From the cell containing the given text, extract its center point as [X, Y] coordinate. 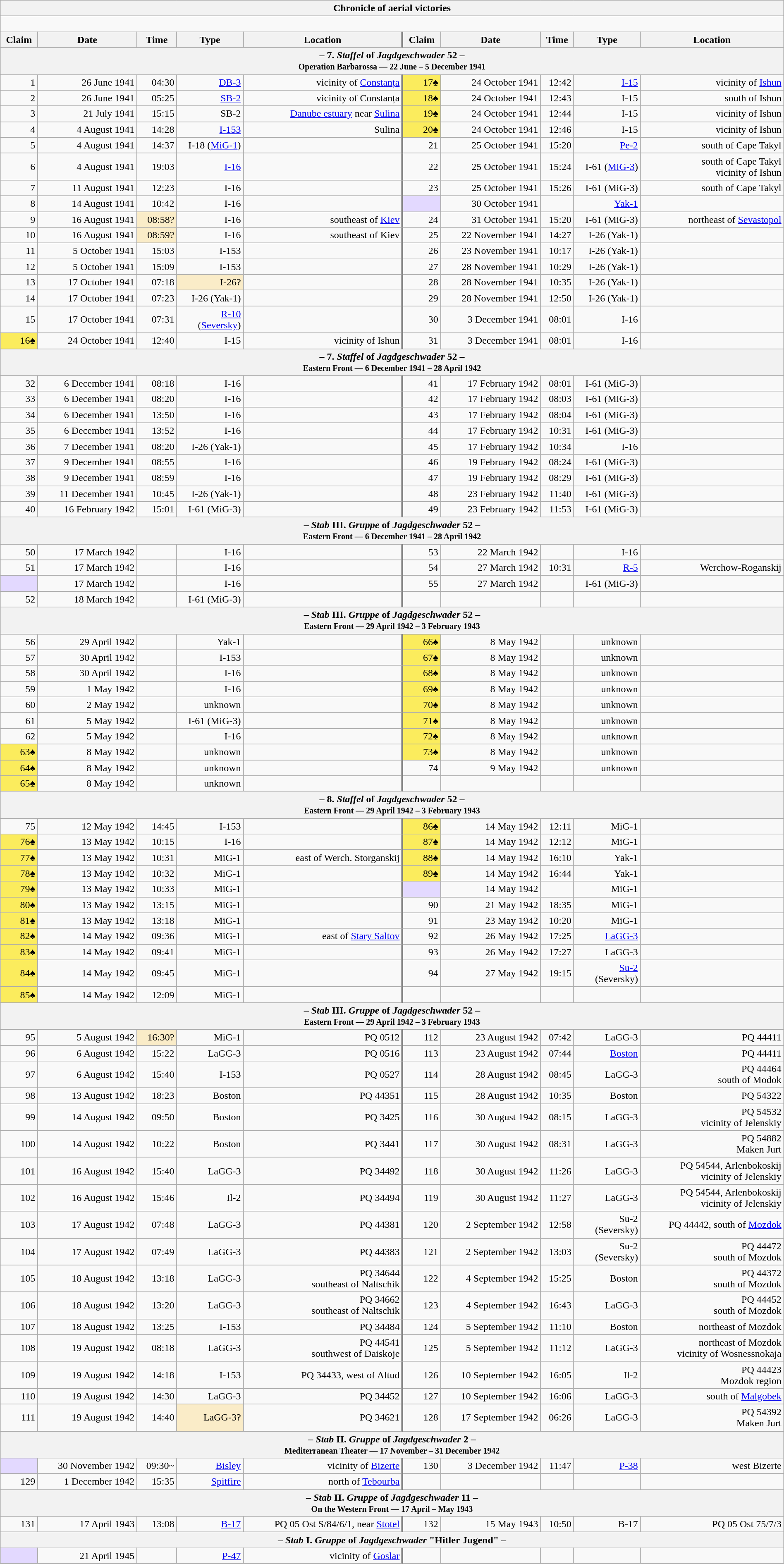
74 [421, 768]
PQ 0516 [323, 1053]
07:48 [157, 1225]
PQ 44464south of Modok [712, 1074]
14:30 [157, 1396]
PQ 44351 [323, 1096]
R-10 (Seversky) [210, 319]
16:10 [557, 858]
13 [19, 282]
11:26 [557, 1171]
9 [19, 220]
15:24 [557, 166]
15:22 [157, 1053]
Chronicle of aerial victories [392, 8]
36 [19, 446]
PQ 54882Maken Jurt [712, 1144]
128 [421, 1418]
2 [19, 98]
14:40 [157, 1418]
124 [421, 1327]
08:04 [557, 415]
PQ 34484 [323, 1327]
43 [421, 415]
11:10 [557, 1327]
north of Tebourba [323, 1482]
10:50 [557, 1524]
Danube estuary near Sulina [323, 114]
39 [19, 493]
132 [421, 1524]
7 December 1941 [87, 446]
78♠ [19, 873]
10:29 [557, 267]
PQ 44381 [323, 1225]
95 [19, 1037]
90 [421, 905]
23 November 1941 [490, 251]
– Stab II. Gruppe of Jagdgeschwader 11 –On the Western Front — 17 April – May 1943 [392, 1503]
16:05 [557, 1375]
62 [19, 736]
south of Ishun [712, 98]
northeast of Mozdok [712, 1327]
35 [19, 430]
PQ 44372south of Mozdok [712, 1279]
110 [19, 1396]
11:40 [557, 493]
PQ 44452south of Mozdok [712, 1305]
5 [19, 145]
60 [19, 705]
PQ 44442, south of Mozdok [712, 1225]
PQ 34621 [323, 1418]
14:37 [157, 145]
13:25 [157, 1327]
54 [421, 568]
32 [19, 383]
– 7. Staffel of Jagdgeschwader 52 –Eastern Front — 6 December 1941 – 28 April 1942 [392, 362]
15:25 [557, 1279]
14 [19, 298]
15:15 [157, 114]
south of Malgobek [712, 1396]
68♠ [421, 673]
17 April 1943 [87, 1524]
PQ 0527 [323, 1074]
07:18 [157, 282]
23 [421, 188]
99 [19, 1117]
113 [421, 1053]
2 May 1942 [87, 705]
66♠ [421, 642]
10:20 [557, 921]
Sulina [323, 129]
89♠ [421, 873]
26 [421, 251]
14:28 [157, 129]
8 [19, 203]
07:42 [557, 1037]
118 [421, 1171]
30 [421, 319]
67♠ [421, 658]
121 [421, 1251]
08:15 [557, 1117]
125 [421, 1348]
09:50 [157, 1117]
92 [421, 936]
07:44 [557, 1053]
14:27 [557, 235]
09:41 [157, 952]
87♠ [421, 842]
71♠ [421, 720]
30 October 1941 [490, 203]
16 February 1942 [87, 509]
1 May 1942 [87, 689]
64♠ [19, 768]
I-26? [210, 282]
10:45 [157, 493]
21 April 1945 [87, 1556]
29 [421, 298]
117 [421, 1144]
PQ 54532vicinity of Jelenskiy [712, 1117]
27 [421, 267]
08:29 [557, 478]
86♠ [421, 826]
12:44 [557, 114]
PQ 34433, west of Altud [323, 1375]
82♠ [19, 936]
17:25 [557, 936]
09:30~ [157, 1466]
07:49 [157, 1251]
14:18 [157, 1375]
PQ 3425 [323, 1117]
P-47 [210, 1556]
16:43 [557, 1305]
11 [19, 251]
east of Stary Saltov [323, 936]
PQ 44383 [323, 1251]
130 [421, 1466]
6 [19, 166]
11:27 [557, 1198]
97 [19, 1074]
Pe-2 [607, 145]
18♠ [421, 98]
18 March 1942 [87, 599]
14 August 1941 [87, 203]
25 [421, 235]
13:15 [157, 905]
west Bizerte [712, 1466]
69♠ [421, 689]
122 [421, 1279]
61 [19, 720]
17♠ [421, 82]
PQ 44541southwest of Daiskoje [323, 1348]
09:36 [157, 936]
08:24 [557, 462]
1 December 1942 [87, 1482]
15:26 [557, 188]
126 [421, 1375]
11 August 1941 [87, 188]
21 [421, 145]
75 [19, 826]
93 [421, 952]
4 [19, 129]
13 August 1942 [87, 1096]
PQ 05 Ost 75/7/3 [712, 1524]
119 [421, 1198]
08:59 [157, 478]
19:03 [157, 166]
42 [421, 399]
104 [19, 1251]
73♠ [421, 752]
10:42 [157, 203]
100 [19, 1144]
112 [421, 1037]
102 [19, 1198]
12 May 1942 [87, 826]
23 May 1942 [490, 921]
P-38 [607, 1466]
11:53 [557, 509]
vicinity of Bizerte [323, 1466]
12:43 [557, 98]
12:46 [557, 129]
Bisley [210, 1466]
38 [19, 478]
17:27 [557, 952]
57 [19, 658]
PQ 34662southeast of Naltschik [323, 1305]
16:44 [557, 873]
13:52 [157, 430]
56 [19, 642]
41 [421, 383]
Spitfire [210, 1482]
PQ 34644southeast of Naltschik [323, 1279]
07:31 [157, 319]
21 July 1941 [87, 114]
Werchow-Roganskij [712, 568]
PQ 34494 [323, 1198]
15:03 [157, 251]
40 [19, 509]
53 [421, 552]
08:59? [157, 235]
51 [19, 568]
107 [19, 1327]
29 April 1942 [87, 642]
13:50 [157, 415]
10:34 [557, 446]
08:45 [557, 1074]
33 [19, 399]
10:17 [557, 251]
12 [19, 267]
77♠ [19, 858]
16:06 [557, 1396]
18:35 [557, 905]
LaGG-3? [210, 1418]
9 May 1942 [490, 768]
PQ 44423Mozdok region [712, 1375]
109 [19, 1375]
16:30? [157, 1037]
48 [421, 493]
south of Cape Takylvicinity of Ishun [712, 166]
127 [421, 1396]
17 September 1942 [490, 1418]
08:58? [157, 220]
– Stab II. Gruppe of Jagdgeschwader 2 –Mediterranean Theater — 17 November – 31 December 1942 [392, 1444]
31 October 1941 [490, 220]
east of Werch. Storganskij [323, 858]
1 [19, 82]
45 [421, 446]
31 [421, 341]
13:03 [557, 1251]
96 [19, 1053]
12:09 [157, 995]
northeast of Mozdokvicinity of Wosnessnokaja [712, 1348]
10:15 [157, 842]
10:32 [157, 873]
18:23 [157, 1096]
47 [421, 478]
91 [421, 921]
65♠ [19, 784]
11:12 [557, 1348]
114 [421, 1074]
PQ 34452 [323, 1396]
12:11 [557, 826]
131 [19, 1524]
11:47 [557, 1466]
– Stab III. Gruppe of Jagdgeschwader 52 –Eastern Front — 6 December 1941 – 28 April 1942 [392, 531]
10:33 [157, 889]
12:42 [557, 82]
12:58 [557, 1225]
PQ 34492 [323, 1171]
63♠ [19, 752]
08:31 [557, 1144]
13:08 [157, 1524]
44 [421, 430]
108 [19, 1348]
37 [19, 462]
– Stab I. Gruppe of Jagdgeschwader "Hitler Jugend" – [392, 1540]
30 November 1942 [87, 1466]
15:46 [157, 1198]
116 [421, 1117]
19:15 [557, 973]
PQ 05 Ost S/84/6/1, near Stotel [323, 1524]
northeast of Sevastopol [712, 220]
3 [19, 114]
103 [19, 1225]
59 [19, 689]
5 August 1942 [87, 1037]
20♠ [421, 129]
52 [19, 599]
12:12 [557, 842]
111 [19, 1418]
105 [19, 1279]
106 [19, 1305]
12:23 [157, 188]
76♠ [19, 842]
12:50 [557, 298]
19♠ [421, 114]
79♠ [19, 889]
DB-3 [210, 82]
12:40 [157, 341]
84♠ [19, 973]
81♠ [19, 921]
15:35 [157, 1482]
PQ 54322 [712, 1096]
14:45 [157, 826]
22 November 1941 [490, 235]
94 [421, 973]
129 [19, 1482]
08:55 [157, 462]
46 [421, 462]
28 [421, 282]
PQ 44472south of Mozdok [712, 1251]
PQ 54392Maken Jurt [712, 1418]
50 [19, 552]
85♠ [19, 995]
09:45 [157, 973]
I-18 (MiG-1) [210, 145]
21 May 1942 [490, 905]
34 [19, 415]
15:01 [157, 509]
06:26 [557, 1418]
22 March 1942 [490, 552]
72♠ [421, 736]
55 [421, 584]
88♠ [421, 858]
vicinity of Goslar [323, 1556]
80♠ [19, 905]
10:22 [157, 1144]
15:09 [157, 267]
05:25 [157, 98]
58 [19, 673]
22 [421, 166]
R-5 [607, 568]
101 [19, 1171]
70♠ [421, 705]
83♠ [19, 952]
PQ 0512 [323, 1037]
07:23 [157, 298]
16♠ [19, 341]
– 7. Staffel of Jagdgeschwader 52 –Operation Barbarossa — 22 June – 5 December 1941 [392, 61]
15 [19, 319]
PQ 3441 [323, 1144]
3 December 1942 [490, 1466]
11 December 1941 [87, 493]
15 May 1943 [490, 1524]
49 [421, 509]
120 [421, 1225]
24 [421, 220]
27 May 1942 [490, 973]
123 [421, 1305]
13:20 [157, 1305]
7 [19, 188]
04:30 [157, 82]
08:03 [557, 399]
115 [421, 1096]
98 [19, 1096]
10 [19, 235]
– 8. Staffel of Jagdgeschwader 52 –Eastern Front — 29 April 1942 – 3 February 1943 [392, 805]
